Provide the [x, y] coordinate of the cell's center where the given text is located.  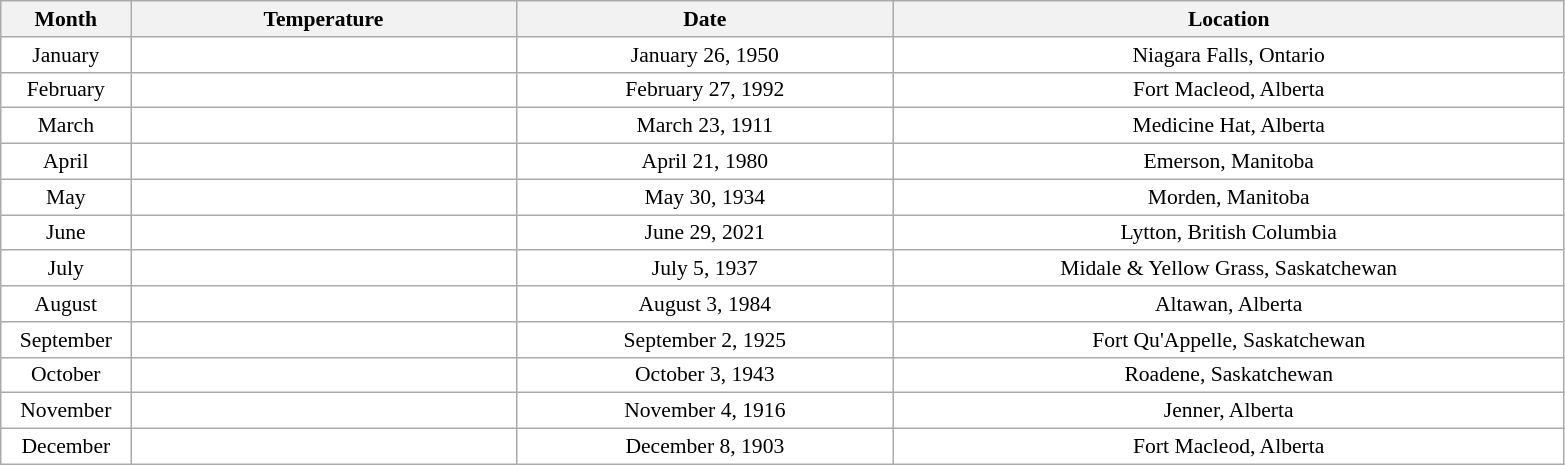
Medicine Hat, Alberta [1229, 126]
Jenner, Alberta [1229, 411]
November [66, 411]
June 29, 2021 [705, 233]
Midale & Yellow Grass, Saskatchewan [1229, 269]
January 26, 1950 [705, 55]
August [66, 304]
July [66, 269]
September [66, 340]
August 3, 1984 [705, 304]
February [66, 90]
Lytton, British Columbia [1229, 233]
Morden, Manitoba [1229, 197]
Niagara Falls, Ontario [1229, 55]
March [66, 126]
Date [705, 19]
December [66, 447]
July 5, 1937 [705, 269]
Month [66, 19]
April [66, 162]
November 4, 1916 [705, 411]
May 30, 1934 [705, 197]
Temperature [324, 19]
January [66, 55]
Fort Qu'Appelle, Saskatchewan [1229, 340]
Location [1229, 19]
May [66, 197]
March 23, 1911 [705, 126]
Altawan, Alberta [1229, 304]
April 21, 1980 [705, 162]
June [66, 233]
December 8, 1903 [705, 447]
October 3, 1943 [705, 375]
September 2, 1925 [705, 340]
October [66, 375]
Roadene, Saskatchewan [1229, 375]
Emerson, Manitoba [1229, 162]
February 27, 1992 [705, 90]
